Return (X, Y) of the center of cell containing provided text 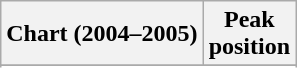
Peakposition (249, 34)
Chart (2004–2005) (102, 34)
